For the text-containing cell, return its midpoint in [X, Y] coordinate format. 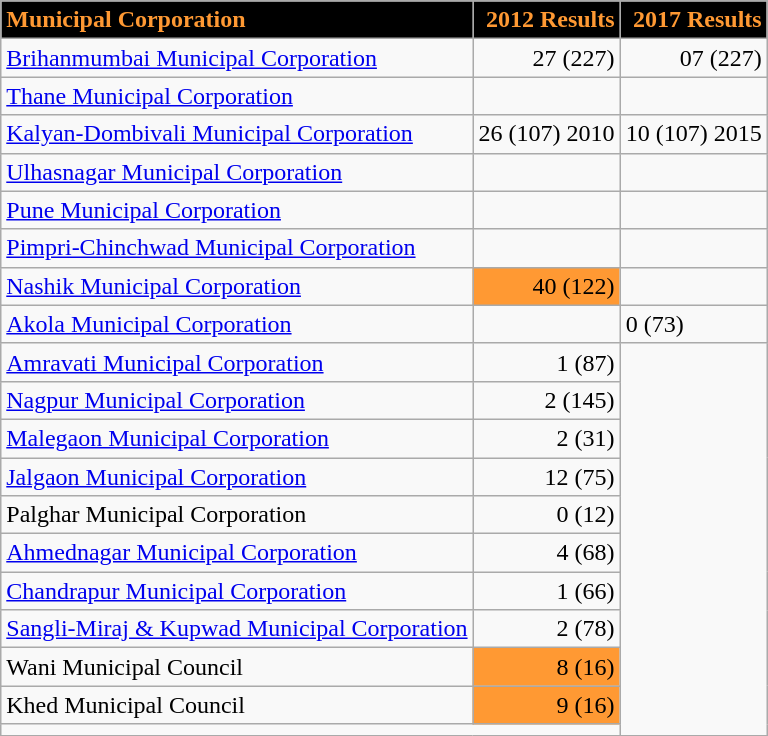
Wani Municipal Council [237, 667]
Akola Municipal Corporation [237, 324]
2 (31) [546, 438]
Chandrapur Municipal Corporation [237, 591]
Jalgaon Municipal Corporation [237, 477]
40 (122) [546, 286]
1 (66) [546, 591]
1 (87) [546, 362]
0 (73) [694, 324]
Nashik Municipal Corporation [237, 286]
Pimpri-Chinchwad Municipal Corporation [237, 248]
27 (227) [546, 58]
Amravati Municipal Corporation [237, 362]
10 (107) 2015 [694, 134]
Municipal Corporation [237, 20]
8 (16) [546, 667]
Ahmednagar Municipal Corporation [237, 553]
Nagpur Municipal Corporation [237, 400]
2012 Results [546, 20]
Ulhasnagar Municipal Corporation [237, 172]
Pune Municipal Corporation [237, 210]
Kalyan-Dombivali Municipal Corporation [237, 134]
9 (16) [546, 705]
2 (78) [546, 629]
Palghar Municipal Corporation [237, 515]
Malegaon Municipal Corporation [237, 438]
12 (75) [546, 477]
Brihanmumbai Municipal Corporation [237, 58]
Thane Municipal Corporation [237, 96]
0 (12) [546, 515]
2 (145) [546, 400]
2017 Results [694, 20]
26 (107) 2010 [546, 134]
Khed Municipal Council [237, 705]
07 (227) [694, 58]
4 (68) [546, 553]
Sangli-Miraj & Kupwad Municipal Corporation [237, 629]
